For the text-containing cell, return its midpoint in [x, y] coordinate format. 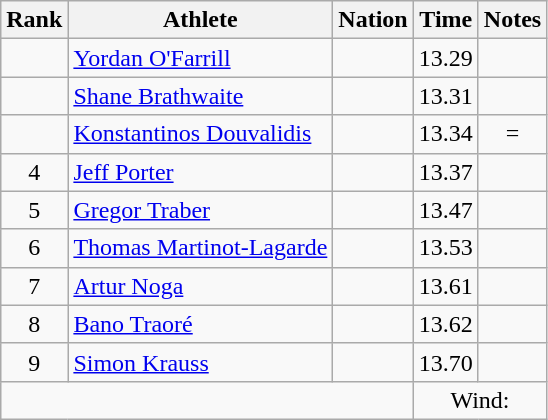
Simon Krauss [200, 362]
4 [34, 172]
Jeff Porter [200, 172]
13.62 [446, 324]
Konstantinos Douvalidis [200, 134]
Shane Brathwaite [200, 96]
Wind: [480, 400]
Rank [34, 20]
7 [34, 286]
9 [34, 362]
Notes [512, 20]
Nation [373, 20]
13.47 [446, 210]
13.37 [446, 172]
13.34 [446, 134]
13.61 [446, 286]
13.31 [446, 96]
Time [446, 20]
= [512, 134]
5 [34, 210]
8 [34, 324]
6 [34, 248]
13.70 [446, 362]
Bano Traoré [200, 324]
Artur Noga [200, 286]
13.53 [446, 248]
Gregor Traber [200, 210]
Thomas Martinot-Lagarde [200, 248]
Athlete [200, 20]
13.29 [446, 58]
Yordan O'Farrill [200, 58]
